Extract the (X, Y) coordinate from the center of the cell holding the provided text.  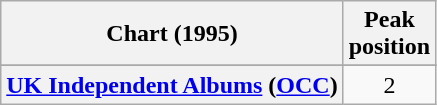
Chart (1995) (172, 34)
UK Independent Albums (OCC) (172, 85)
2 (389, 85)
Peakposition (389, 34)
